Provide the [x, y] coordinate of the cell's center where the given text is located.  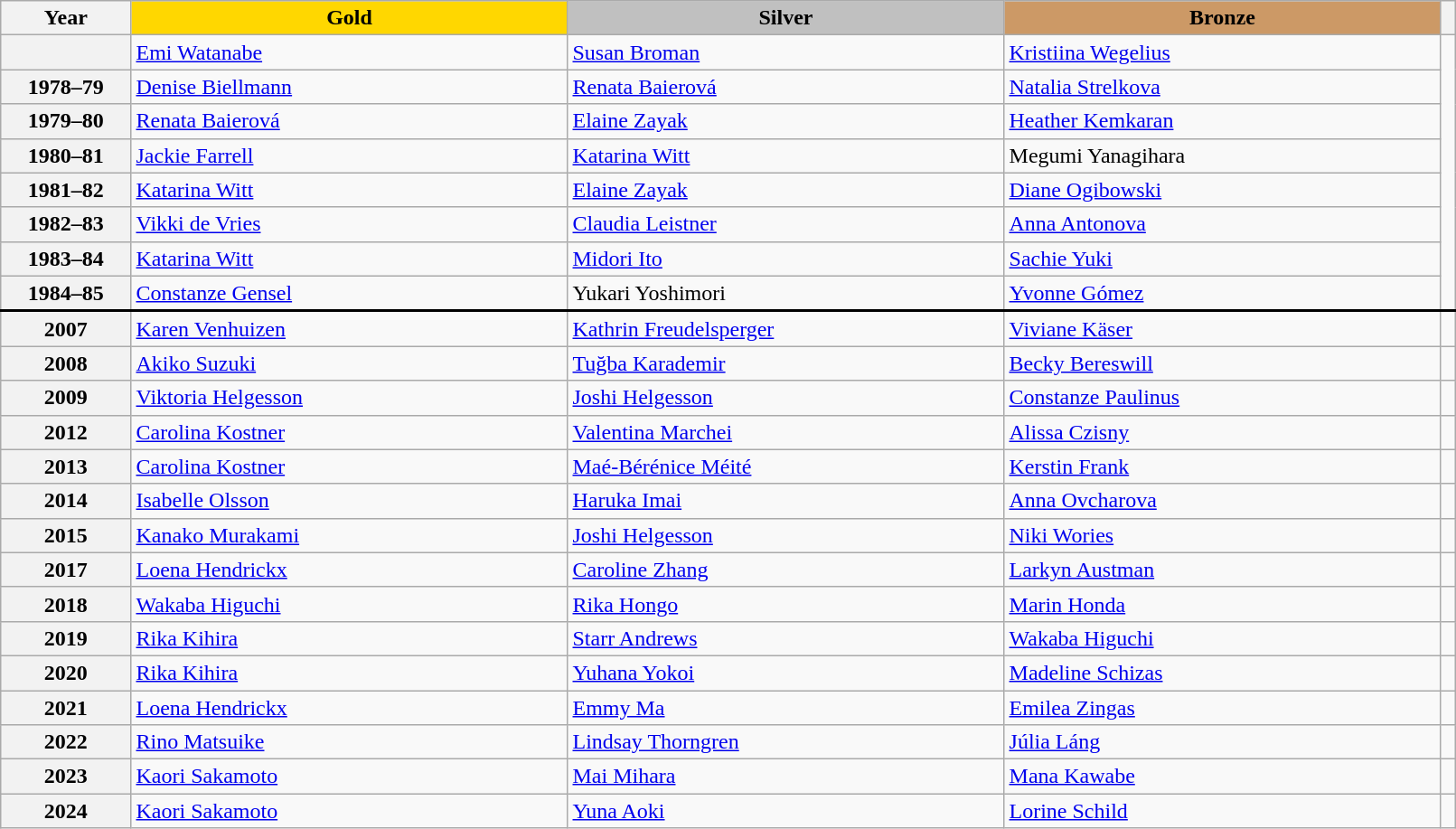
Starr Andrews [786, 638]
2009 [66, 398]
Caroline Zhang [786, 570]
2007 [66, 329]
2021 [66, 708]
Júlia Láng [1222, 742]
Mai Mihara [786, 777]
Susan Broman [786, 52]
1978–79 [66, 87]
2019 [66, 638]
Claudia Leistner [786, 224]
Midori Ito [786, 259]
Emi Watanabe [349, 52]
Larkyn Austman [1222, 570]
Emmy Ma [786, 708]
Rika Hongo [786, 604]
2008 [66, 363]
2012 [66, 432]
2022 [66, 742]
Kerstin Frank [1222, 466]
Alissa Czisny [1222, 432]
Maé-Bérénice Méité [786, 466]
Tuğba Karademir [786, 363]
Lorine Schild [1222, 811]
Sachie Yuki [1222, 259]
Constanze Paulinus [1222, 398]
Jackie Farrell [349, 155]
1983–84 [66, 259]
Marin Honda [1222, 604]
Viktoria Helgesson [349, 398]
Rino Matsuike [349, 742]
1980–81 [66, 155]
Megumi Yanagihara [1222, 155]
2018 [66, 604]
Anna Antonova [1222, 224]
Yvonne Gómez [1222, 293]
Silver [786, 18]
Niki Wories [1222, 535]
Yuna Aoki [786, 811]
Viviane Käser [1222, 329]
Akiko Suzuki [349, 363]
Becky Bereswill [1222, 363]
Lindsay Thorngren [786, 742]
1981–82 [66, 190]
Bronze [1222, 18]
Karen Venhuizen [349, 329]
Kathrin Freudelsperger [786, 329]
2014 [66, 501]
Heather Kemkaran [1222, 121]
Kanako Murakami [349, 535]
Yukari Yoshimori [786, 293]
2017 [66, 570]
Emilea Zingas [1222, 708]
2023 [66, 777]
Mana Kawabe [1222, 777]
Haruka Imai [786, 501]
Yuhana Yokoi [786, 673]
Year [66, 18]
Vikki de Vries [349, 224]
1982–83 [66, 224]
2020 [66, 673]
1979–80 [66, 121]
Denise Biellmann [349, 87]
Isabelle Olsson [349, 501]
2024 [66, 811]
2013 [66, 466]
Natalia Strelkova [1222, 87]
Anna Ovcharova [1222, 501]
1984–85 [66, 293]
Gold [349, 18]
Constanze Gensel [349, 293]
Madeline Schizas [1222, 673]
2015 [66, 535]
Diane Ogibowski [1222, 190]
Kristiina Wegelius [1222, 52]
Valentina Marchei [786, 432]
